For the text-containing cell, return its midpoint in [X, Y] coordinate format. 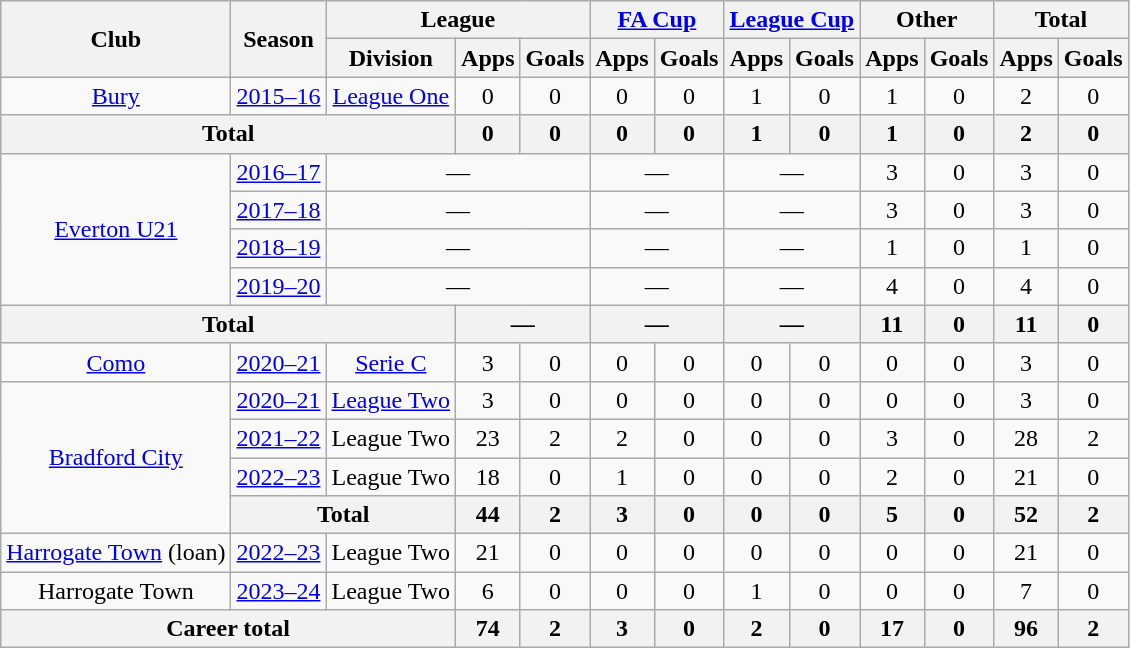
7 [1026, 591]
2017–18 [278, 210]
5 [892, 515]
18 [488, 477]
FA Cup [657, 20]
2021–22 [278, 438]
Como [116, 362]
Bradford City [116, 457]
17 [892, 629]
Harrogate Town [116, 591]
28 [1026, 438]
6 [488, 591]
Career total [228, 629]
League Cup [792, 20]
96 [1026, 629]
Division [391, 58]
2023–24 [278, 591]
2018–19 [278, 248]
2015–16 [278, 96]
23 [488, 438]
Everton U21 [116, 229]
Season [278, 39]
Harrogate Town (loan) [116, 553]
52 [1026, 515]
Other [927, 20]
2019–20 [278, 286]
Club [116, 39]
League [458, 20]
Bury [116, 96]
2016–17 [278, 172]
74 [488, 629]
Serie C [391, 362]
44 [488, 515]
League One [391, 96]
